From the cell containing the given text, extract its center point as (X, Y) coordinate. 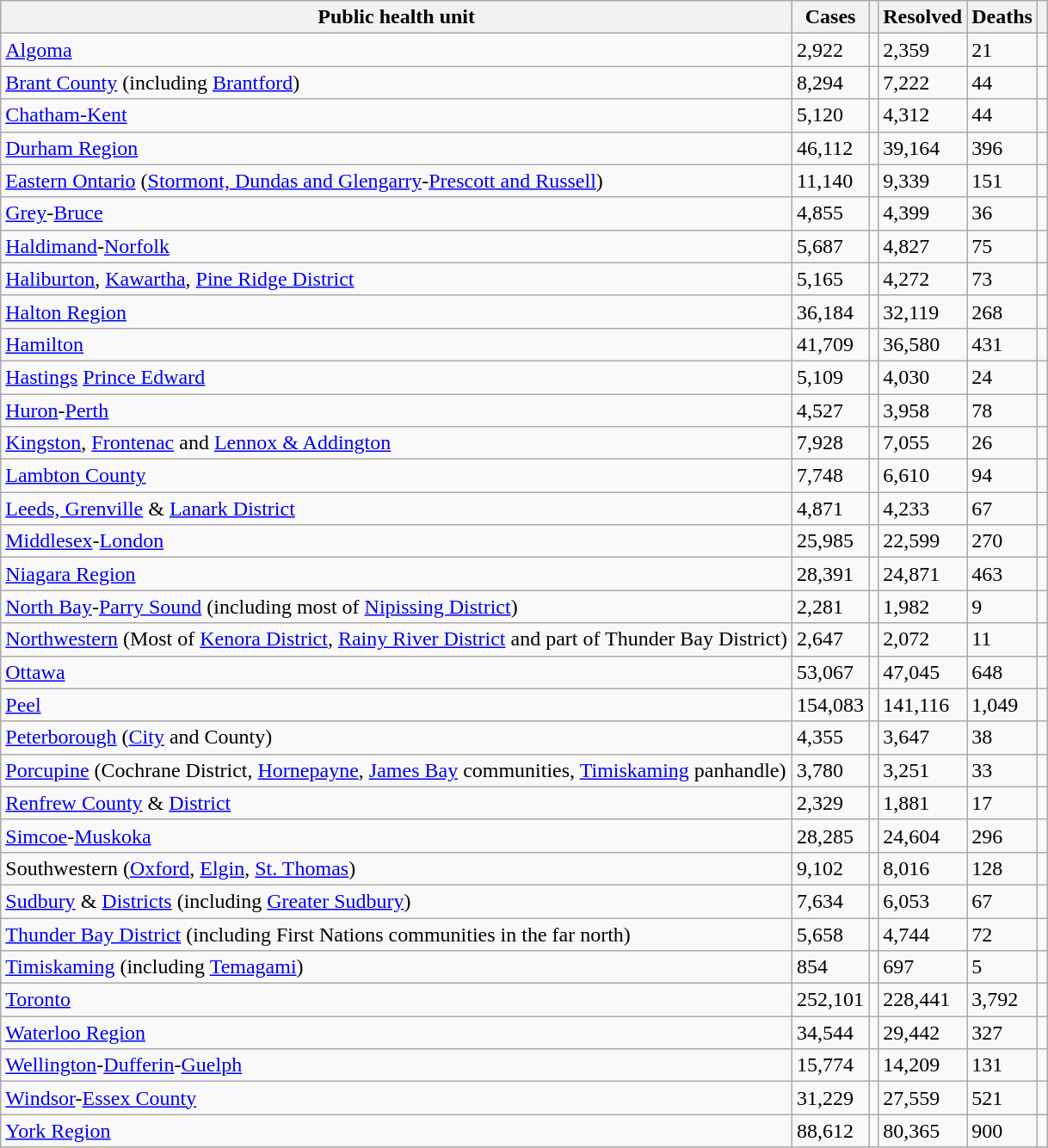
33 (1002, 770)
24,871 (922, 574)
141,116 (922, 705)
4,355 (831, 738)
24 (1002, 377)
5,109 (831, 377)
252,101 (831, 1000)
78 (1002, 410)
6,053 (922, 901)
1,049 (1002, 705)
21 (1002, 50)
Grey-Bruce (397, 213)
Brant County (including Brantford) (397, 83)
7,748 (831, 476)
8,294 (831, 83)
46,112 (831, 148)
4,312 (922, 115)
Simcoe-Muskoka (397, 836)
York Region (397, 1131)
Sudbury & Districts (including Greater Sudbury) (397, 901)
2,281 (831, 607)
Niagara Region (397, 574)
11,140 (831, 181)
3,958 (922, 410)
Ottawa (397, 672)
4,744 (922, 934)
2,359 (922, 50)
Peel (397, 705)
North Bay-Parry Sound (including most of Nipissing District) (397, 607)
32,119 (922, 312)
88,612 (831, 1131)
9,102 (831, 868)
7,634 (831, 901)
4,272 (922, 279)
Leeds, Grenville & Lanark District (397, 509)
396 (1002, 148)
Windsor-Essex County (397, 1098)
Waterloo Region (397, 1033)
73 (1002, 279)
36,580 (922, 344)
154,083 (831, 705)
128 (1002, 868)
Timiskaming (including Temagami) (397, 967)
Porcupine (Cochrane District, Hornepayne, James Bay communities, Timiskaming panhandle) (397, 770)
Durham Region (397, 148)
5,687 (831, 246)
5,120 (831, 115)
Resolved (922, 17)
1,982 (922, 607)
72 (1002, 934)
Thunder Bay District (including First Nations communities in the far north) (397, 934)
7,928 (831, 443)
Cases (831, 17)
Huron-Perth (397, 410)
Haldimand-Norfolk (397, 246)
75 (1002, 246)
Southwestern (Oxford, Elgin, St. Thomas) (397, 868)
521 (1002, 1098)
Algoma (397, 50)
697 (922, 967)
6,610 (922, 476)
22,599 (922, 541)
Middlesex-London (397, 541)
431 (1002, 344)
Lambton County (397, 476)
27,559 (922, 1098)
34,544 (831, 1033)
900 (1002, 1131)
28,391 (831, 574)
Peterborough (City and County) (397, 738)
15,774 (831, 1065)
80,365 (922, 1131)
9 (1002, 607)
3,647 (922, 738)
36 (1002, 213)
4,527 (831, 410)
2,329 (831, 803)
29,442 (922, 1033)
463 (1002, 574)
1,881 (922, 803)
17 (1002, 803)
4,399 (922, 213)
3,780 (831, 770)
94 (1002, 476)
5,658 (831, 934)
14,209 (922, 1065)
8,016 (922, 868)
4,030 (922, 377)
38 (1002, 738)
Hamilton (397, 344)
151 (1002, 181)
3,251 (922, 770)
Chatham-Kent (397, 115)
Toronto (397, 1000)
Northwestern (Most of Kenora District, Rainy River District and part of Thunder Bay District) (397, 639)
648 (1002, 672)
25,985 (831, 541)
5,165 (831, 279)
28,285 (831, 836)
2,647 (831, 639)
4,827 (922, 246)
268 (1002, 312)
Deaths (1002, 17)
4,855 (831, 213)
Haliburton, Kawartha, Pine Ridge District (397, 279)
9,339 (922, 181)
24,604 (922, 836)
Hastings Prince Edward (397, 377)
36,184 (831, 312)
53,067 (831, 672)
2,922 (831, 50)
31,229 (831, 1098)
4,233 (922, 509)
26 (1002, 443)
11 (1002, 639)
Kingston, Frontenac and Lennox & Addington (397, 443)
228,441 (922, 1000)
854 (831, 967)
7,222 (922, 83)
41,709 (831, 344)
Halton Region (397, 312)
2,072 (922, 639)
39,164 (922, 148)
Public health unit (397, 17)
Wellington-Dufferin-Guelph (397, 1065)
5 (1002, 967)
131 (1002, 1065)
47,045 (922, 672)
Eastern Ontario (Stormont, Dundas and Glengarry-Prescott and Russell) (397, 181)
4,871 (831, 509)
7,055 (922, 443)
3,792 (1002, 1000)
270 (1002, 541)
Renfrew County & District (397, 803)
327 (1002, 1033)
296 (1002, 836)
